Detect which cell encompasses the target text, then output its (X, Y) center coordinate. 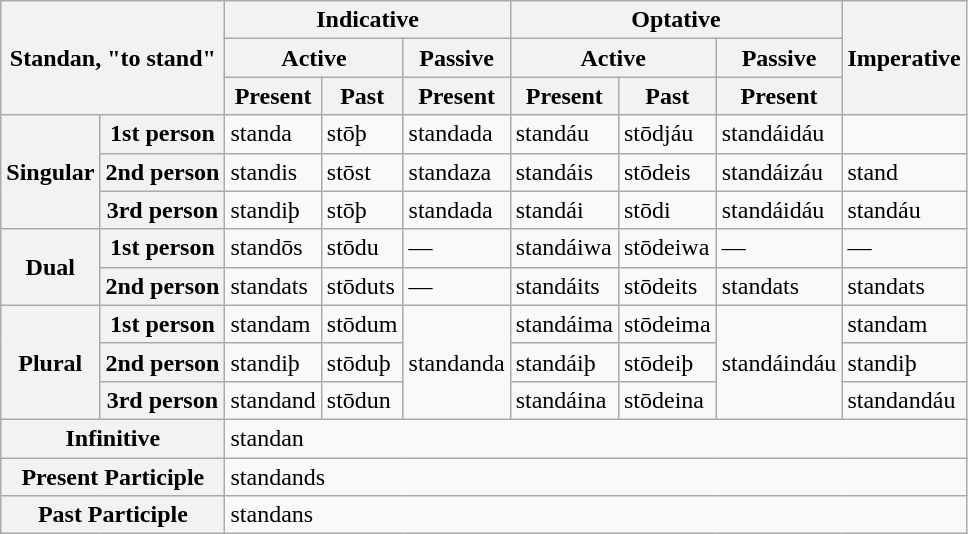
stōdeiþ (667, 362)
standáina (564, 400)
stōdi (667, 210)
standanda (456, 362)
stōdjáu (667, 134)
stand (904, 172)
Infinitive (113, 438)
stōduþ (362, 362)
stōdeina (667, 400)
Present Participle (113, 477)
standái (564, 210)
standand (273, 400)
standáis (564, 172)
stōdum (362, 324)
stōdu (362, 248)
standan (596, 438)
Past Participle (113, 515)
standáima (564, 324)
standis (273, 172)
stōdeima (667, 324)
standáiwa (564, 248)
Plural (50, 362)
standáizáu (779, 172)
stōdeits (667, 286)
Indicative (368, 20)
Standan, "to stand" (113, 58)
standáits (564, 286)
Singular (50, 172)
standands (596, 477)
standaza (456, 172)
standáindáu (779, 362)
stōdeis (667, 172)
Optative (676, 20)
stōdeiwa (667, 248)
standandáu (904, 400)
standōs (273, 248)
stōduts (362, 286)
Imperative (904, 58)
stōst (362, 172)
standans (596, 515)
standa (273, 134)
stōdun (362, 400)
Dual (50, 267)
standáiþ (564, 362)
